Determine the [X, Y] coordinate at the center of the cell enclosing the given text.  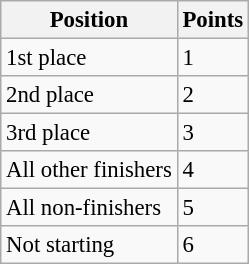
2 [212, 95]
1st place [89, 58]
Position [89, 20]
3rd place [89, 133]
3 [212, 133]
Points [212, 20]
1 [212, 58]
5 [212, 208]
2nd place [89, 95]
4 [212, 170]
All non-finishers [89, 208]
All other finishers [89, 170]
Not starting [89, 245]
6 [212, 245]
